Return [x, y] of the center of cell containing provided text 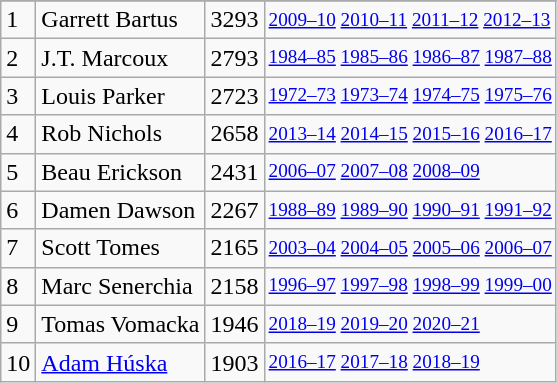
5 [18, 172]
1996–97 1997–98 1998–99 1999–00 [410, 286]
Marc Senerchia [120, 286]
1946 [234, 324]
2013–14 2014–15 2015–16 2016–17 [410, 134]
2793 [234, 58]
2723 [234, 96]
9 [18, 324]
Damen Dawson [120, 210]
8 [18, 286]
2267 [234, 210]
2006–07 2007–08 2008–09 [410, 172]
2658 [234, 134]
4 [18, 134]
6 [18, 210]
1988–89 1989–90 1990–91 1991–92 [410, 210]
2016–17 2017–18 2018–19 [410, 362]
2018–19 2019–20 2020–21 [410, 324]
2009–10 2010–11 2011–12 2012–13 [410, 20]
J.T. Marcoux [120, 58]
2 [18, 58]
2003–04 2004–05 2005–06 2006–07 [410, 248]
2165 [234, 248]
Tomas Vomacka [120, 324]
3293 [234, 20]
3 [18, 96]
Adam Húska [120, 362]
2158 [234, 286]
7 [18, 248]
1972–73 1973–74 1974–75 1975–76 [410, 96]
2431 [234, 172]
Scott Tomes [120, 248]
10 [18, 362]
Rob Nichols [120, 134]
Beau Erickson [120, 172]
1984–85 1985–86 1986–87 1987–88 [410, 58]
1903 [234, 362]
Louis Parker [120, 96]
1 [18, 20]
Garrett Bartus [120, 20]
